Return (x, y) of the center of cell containing provided text 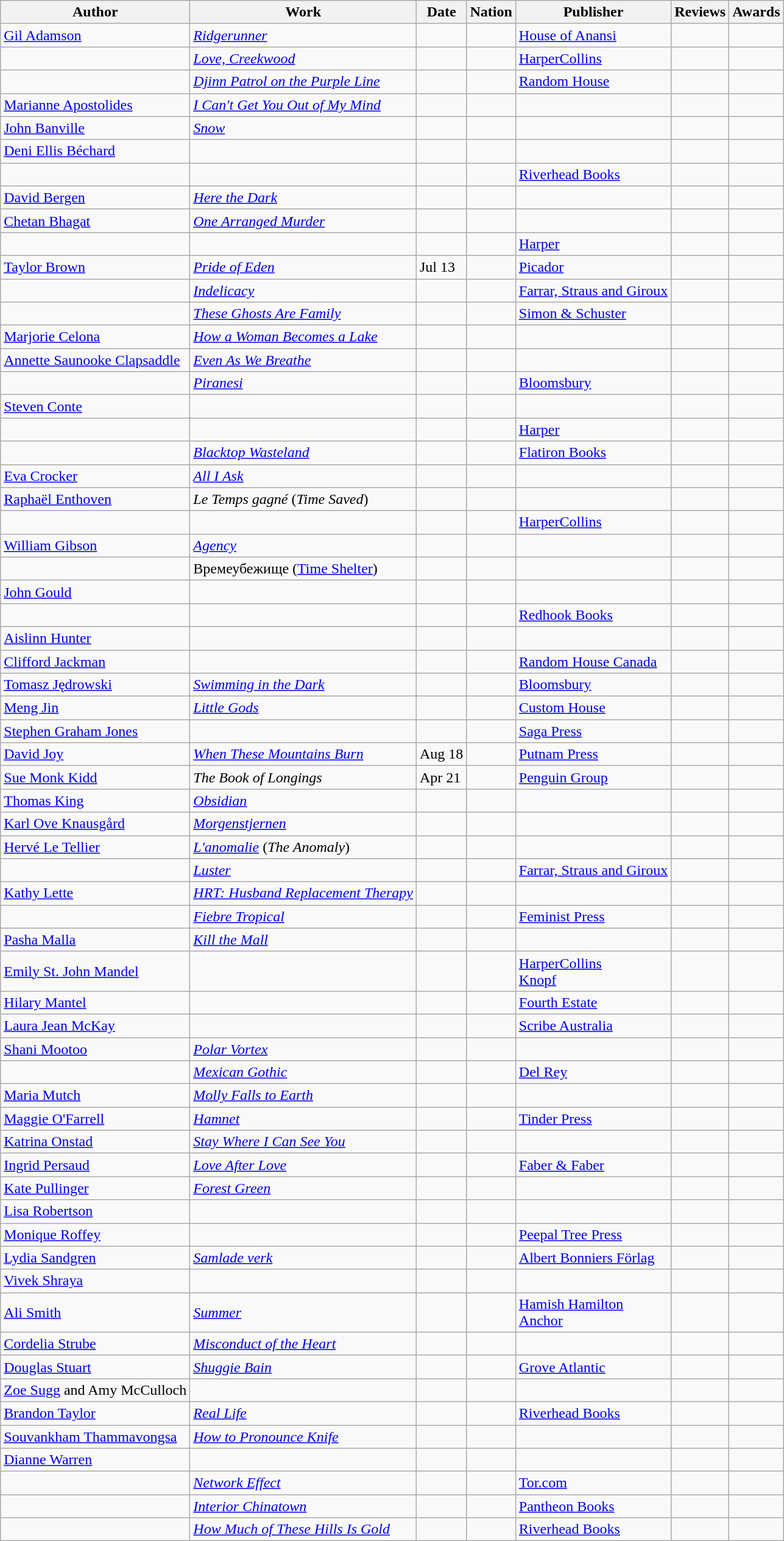
Tomasz Jędrowski (95, 685)
Marjorie Celona (95, 337)
Chetan Bhagat (95, 221)
Meng Jin (95, 708)
How a Woman Becomes a Lake (303, 337)
Reviews (701, 12)
Zoe Sugg and Amy McCulloch (95, 1390)
David Joy (95, 754)
Kill the Mall (303, 940)
Clifford Jackman (95, 661)
Hamish HamiltonAnchor (593, 1313)
Author (95, 12)
Misconduct of the Heart (303, 1344)
Steven Conte (95, 406)
Forest Green (303, 1188)
Dianne Warren (95, 1460)
Agency (303, 545)
Tor.com (593, 1483)
Putnam Press (593, 754)
Simon & Schuster (593, 314)
John Banville (95, 128)
Peepal Tree Press (593, 1235)
I Can't Get You Out of My Mind (303, 105)
Maria Mutch (95, 1096)
Ali Smith (95, 1313)
Monique Roffey (95, 1235)
House of Anansi (593, 35)
Work (303, 12)
Date (441, 12)
Interior Chinatown (303, 1506)
Hervé Le Tellier (95, 847)
Stay Where I Can See You (303, 1142)
Laura Jean McKay (95, 1026)
Shani Mootoo (95, 1049)
Karl Ove Knausgård (95, 824)
Random House Canada (593, 661)
These Ghosts Are Family (303, 314)
Taylor Brown (95, 267)
Nation (491, 12)
How Much of These Hills Is Gold (303, 1529)
Raphaël Enthoven (95, 499)
Penguin Group (593, 778)
Little Gods (303, 708)
Vivek Shraya (95, 1281)
Polar Vortex (303, 1049)
Picador (593, 267)
Cordelia Strube (95, 1344)
Random House (593, 82)
Stephen Graham Jones (95, 731)
Deni Ellis Béchard (95, 151)
Aislinn Hunter (95, 638)
Mexican Gothic (303, 1072)
Molly Falls to Earth (303, 1096)
Jul 13 (441, 267)
Annette Saunooke Clapsaddle (95, 360)
Grove Atlantic (593, 1367)
Kate Pullinger (95, 1188)
Brandon Taylor (95, 1413)
Morgenstjernen (303, 824)
Swimming in the Dark (303, 685)
Network Effect (303, 1483)
Le Temps gagné (Time Saved) (303, 499)
Ridgerunner (303, 35)
Publisher (593, 12)
Luster (303, 870)
Blacktop Wasteland (303, 453)
Flatiron Books (593, 453)
Feminist Press (593, 916)
Emily St. John Mandel (95, 971)
Del Rey (593, 1072)
How to Pronounce Knife (303, 1436)
Apr 21 (441, 778)
Hamnet (303, 1119)
Pasha Malla (95, 940)
Even As We Breathe (303, 360)
Indelicacy (303, 291)
Awards (757, 12)
Snow (303, 128)
Tinder Press (593, 1119)
John Gould (95, 592)
Real Life (303, 1413)
Love, Creekwood (303, 58)
Времеубежище (Time Shelter) (303, 569)
HarperCollinsKnopf (593, 971)
Maggie O'Farrell (95, 1119)
One Arranged Murder (303, 221)
Djinn Patrol on the Purple Line (303, 82)
The Book of Longings (303, 778)
Kathy Lette (95, 893)
Saga Press (593, 731)
All I Ask (303, 476)
Love After Love (303, 1165)
Eva Crocker (95, 476)
William Gibson (95, 545)
Ingrid Persaud (95, 1165)
Here the Dark (303, 197)
Pride of Eden (303, 267)
Pantheon Books (593, 1506)
Souvankham Thammavongsa (95, 1436)
Marianne Apostolides (95, 105)
Fourth Estate (593, 1002)
When These Mountains Burn (303, 754)
Sue Monk Kidd (95, 778)
Douglas Stuart (95, 1367)
Faber & Faber (593, 1165)
Shuggie Bain (303, 1367)
Summer (303, 1313)
Custom House (593, 708)
Gil Adamson (95, 35)
Fiebre Tropical (303, 916)
Lydia Sandgren (95, 1258)
Lisa Robertson (95, 1211)
Hilary Mantel (95, 1002)
Aug 18 (441, 754)
David Bergen (95, 197)
Samlade verk (303, 1258)
Obsidian (303, 801)
L'anomalie (The Anomaly) (303, 847)
HRT: Husband Replacement Therapy (303, 893)
Scribe Australia (593, 1026)
Piranesi (303, 383)
Albert Bonniers Förlag (593, 1258)
Katrina Onstad (95, 1142)
Redhook Books (593, 615)
Thomas King (95, 801)
